Provide the (x, y) coordinate of the cell's center where the given text is located.  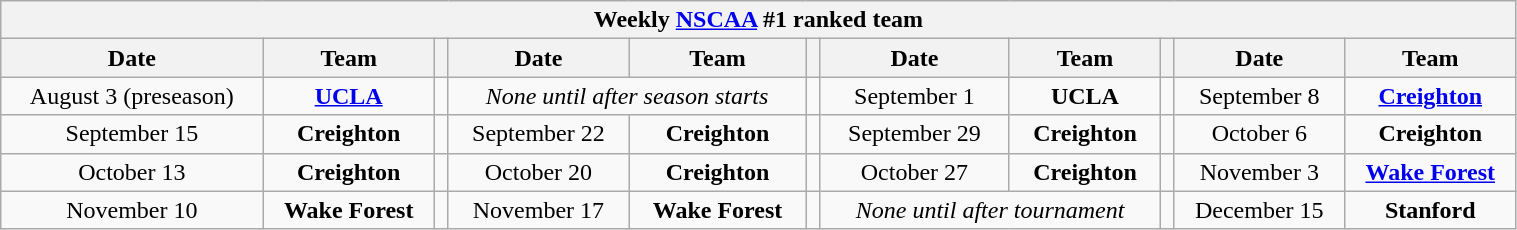
Weekly NSCAA #1 ranked team (758, 20)
September 15 (132, 134)
September 1 (915, 96)
None until after season starts (627, 96)
August 3 (preseason) (132, 96)
September 22 (538, 134)
October 20 (538, 172)
October 13 (132, 172)
September 29 (915, 134)
November 10 (132, 210)
November 17 (538, 210)
Stanford (1430, 210)
December 15 (1259, 210)
October 27 (915, 172)
September 8 (1259, 96)
November 3 (1259, 172)
October 6 (1259, 134)
None until after tournament (990, 210)
